From the cell containing the given text, extract its center point as (x, y) coordinate. 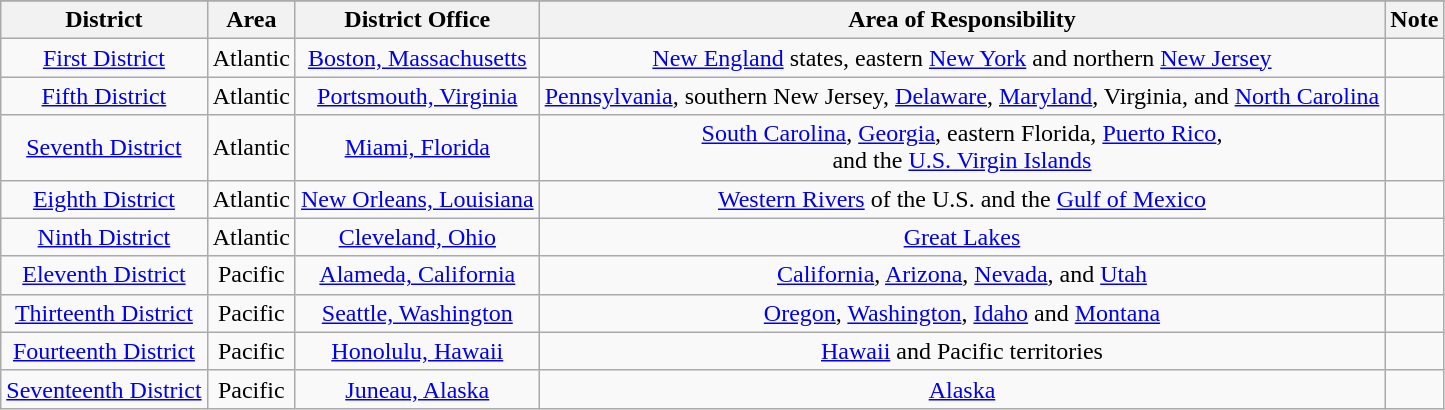
Portsmouth, Virginia (417, 96)
Miami, Florida (417, 148)
Ninth District (104, 237)
Seventh District (104, 148)
Area (251, 20)
New Orleans, Louisiana (417, 199)
Eighth District (104, 199)
Note (1414, 20)
Fifth District (104, 96)
Fourteenth District (104, 351)
Alaska (962, 389)
Area of Responsibility (962, 20)
Alameda, California (417, 275)
Western Rivers of the U.S. and the Gulf of Mexico (962, 199)
Cleveland, Ohio (417, 237)
Oregon, Washington, Idaho and Montana (962, 313)
Pennsylvania, southern New Jersey, Delaware, Maryland, Virginia, and North Carolina (962, 96)
Thirteenth District (104, 313)
District Office (417, 20)
Hawaii and Pacific territories (962, 351)
Juneau, Alaska (417, 389)
District (104, 20)
Honolulu, Hawaii (417, 351)
Seattle, Washington (417, 313)
Boston, Massachusetts (417, 58)
Seventeenth District (104, 389)
New England states, eastern New York and northern New Jersey (962, 58)
South Carolina, Georgia, eastern Florida, Puerto Rico, and the U.S. Virgin Islands (962, 148)
Great Lakes (962, 237)
Eleventh District (104, 275)
First District (104, 58)
California, Arizona, Nevada, and Utah (962, 275)
